From the cell containing the given text, extract its center point as [x, y] coordinate. 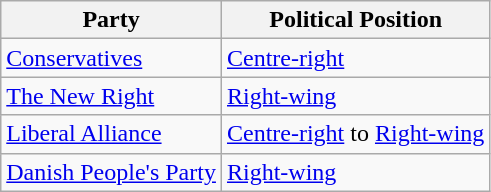
Centre-right [355, 58]
Danish People's Party [112, 172]
Party [112, 20]
Centre-right to Right-wing [355, 134]
Political Position [355, 20]
Liberal Alliance [112, 134]
Conservatives [112, 58]
The New Right [112, 96]
